Capture the cell that displays the provided text and extract its [X, Y] central coordinate. 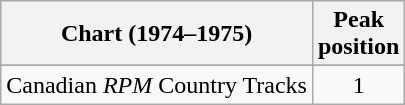
Canadian RPM Country Tracks [157, 85]
Chart (1974–1975) [157, 34]
1 [358, 85]
Peakposition [358, 34]
